Pinpoint the cell where the given text exists, returning its (x, y) midpoint coordinate. 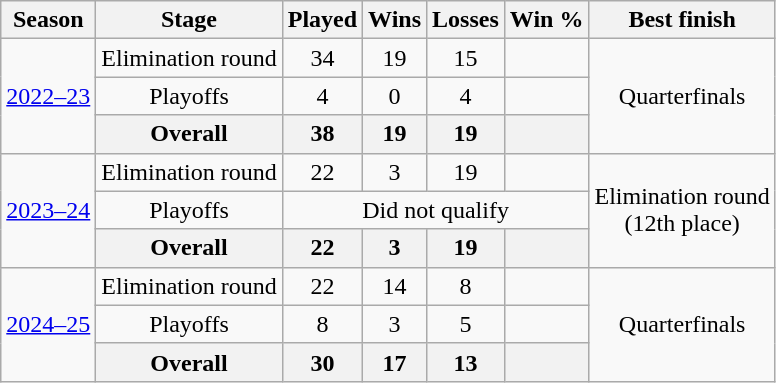
Losses (466, 20)
2023–24 (48, 210)
2024–25 (48, 324)
17 (395, 362)
34 (322, 58)
Wins (395, 20)
Stage (189, 20)
2022–23 (48, 96)
14 (395, 286)
30 (322, 362)
Season (48, 20)
13 (466, 362)
Played (322, 20)
38 (322, 134)
Best finish (682, 20)
0 (395, 96)
Did not qualify (436, 210)
15 (466, 58)
5 (466, 324)
Elimination round (12th place) (682, 210)
Win % (546, 20)
